Extract the [X, Y] coordinate from the center of the cell holding the provided text.  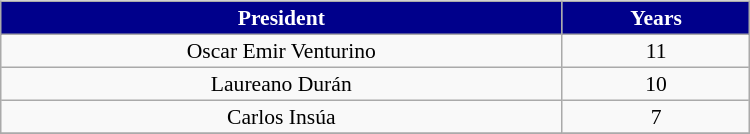
11 [656, 50]
President [281, 18]
Oscar Emir Venturino [281, 50]
7 [656, 116]
10 [656, 84]
Years [656, 18]
Laureano Durán [281, 84]
Carlos Insúa [281, 116]
